From the cell containing the given text, extract its center point as (x, y) coordinate. 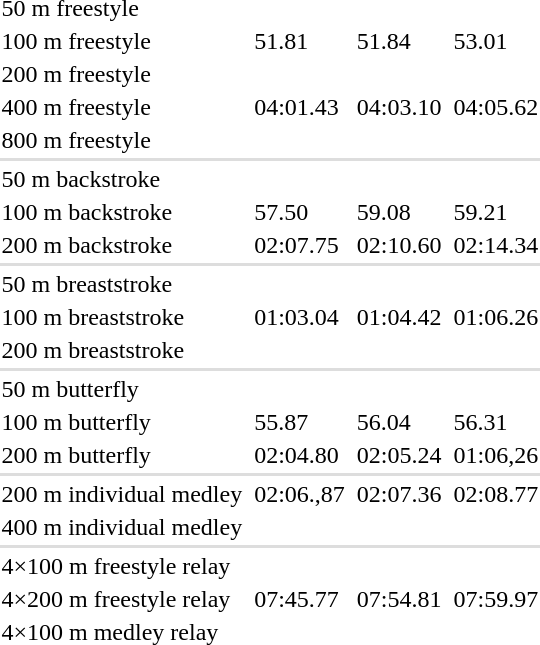
01:06,26 (496, 455)
57.50 (300, 212)
55.87 (300, 422)
50 m backstroke (122, 179)
50 m butterfly (122, 389)
56.04 (399, 422)
200 m individual medley (122, 494)
07:59.97 (496, 599)
4×100 m freestyle relay (122, 566)
200 m backstroke (122, 245)
59.21 (496, 212)
100 m backstroke (122, 212)
01:06.26 (496, 317)
51.81 (300, 41)
07:45.77 (300, 599)
01:04.42 (399, 317)
02:08.77 (496, 494)
200 m breaststroke (122, 350)
04:03.10 (399, 107)
400 m individual medley (122, 527)
04:05.62 (496, 107)
56.31 (496, 422)
02:07.75 (300, 245)
100 m breaststroke (122, 317)
50 m breaststroke (122, 284)
53.01 (496, 41)
01:03.04 (300, 317)
4×200 m freestyle relay (122, 599)
02:14.34 (496, 245)
400 m freestyle (122, 107)
02:06.,87 (300, 494)
02:10.60 (399, 245)
200 m butterfly (122, 455)
02:04.80 (300, 455)
59.08 (399, 212)
02:07.36 (399, 494)
200 m freestyle (122, 74)
07:54.81 (399, 599)
02:05.24 (399, 455)
800 m freestyle (122, 140)
100 m freestyle (122, 41)
04:01.43 (300, 107)
51.84 (399, 41)
100 m butterfly (122, 422)
